Extract the [X, Y] coordinate from the center of the cell holding the provided text.  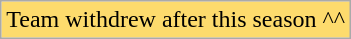
Team withdrew after this season ^^ [176, 20]
